Scan for the cell matching the given text and deliver its [x, y] coordinate at center. 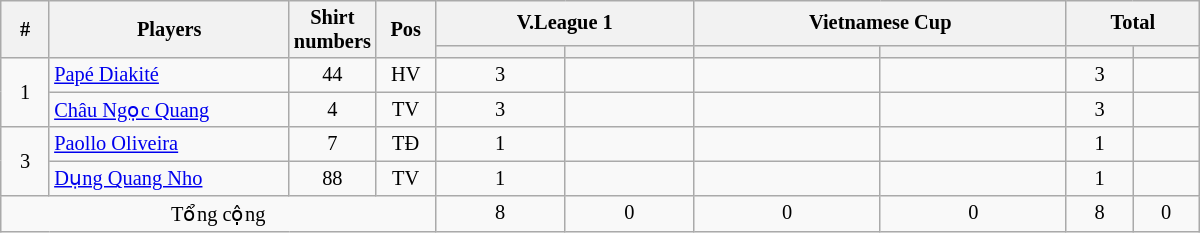
Total [1132, 22]
Players [169, 29]
TĐ [406, 144]
Tổng cộng [218, 214]
7 [332, 144]
44 [332, 75]
Dụng Quang Nho [169, 178]
Papé Diakité [169, 75]
V.League 1 [565, 22]
4 [332, 110]
HV [406, 75]
Châu Ngọc Quang [169, 110]
88 [332, 178]
# [26, 29]
Pos [406, 29]
Paollo Oliveira [169, 144]
Shirt numbers [332, 29]
Vietnamese Cup [880, 22]
